From the cell containing the given text, extract its center point as [x, y] coordinate. 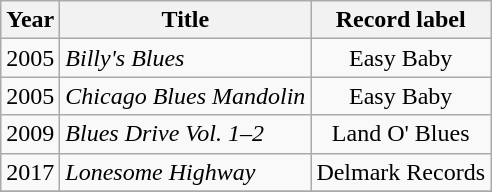
Title [186, 20]
Chicago Blues Mandolin [186, 96]
2017 [30, 172]
Land O' Blues [401, 134]
Lonesome Highway [186, 172]
2009 [30, 134]
Billy's Blues [186, 58]
Blues Drive Vol. 1–2 [186, 134]
Record label [401, 20]
Year [30, 20]
Delmark Records [401, 172]
